Return [X, Y] of the center of cell containing provided text 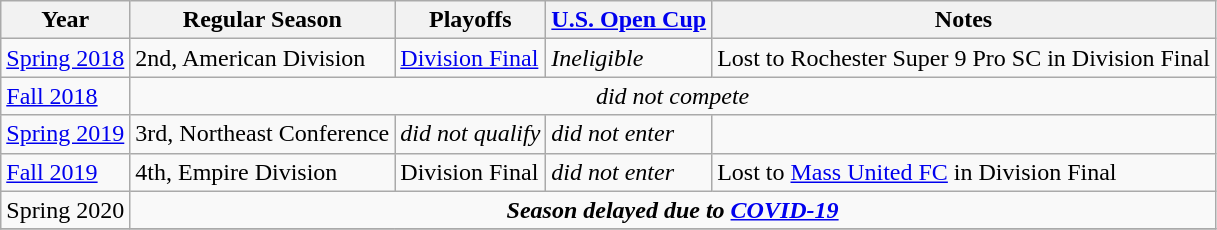
Lost to Rochester Super 9 Pro SC in Division Final [964, 58]
U.S. Open Cup [629, 20]
Fall 2018 [66, 96]
did not compete [673, 96]
Ineligible [629, 58]
Regular Season [262, 20]
Lost to Mass United FC in Division Final [964, 172]
Fall 2019 [66, 172]
2nd, American Division [262, 58]
Playoffs [470, 20]
Spring 2020 [66, 210]
did not qualify [470, 134]
Notes [964, 20]
Spring 2019 [66, 134]
Season delayed due to COVID-19 [673, 210]
Year [66, 20]
4th, Empire Division [262, 172]
Spring 2018 [66, 58]
3rd, Northeast Conference [262, 134]
